Locate the cell with the specified text and output its (x, y) center coordinate. 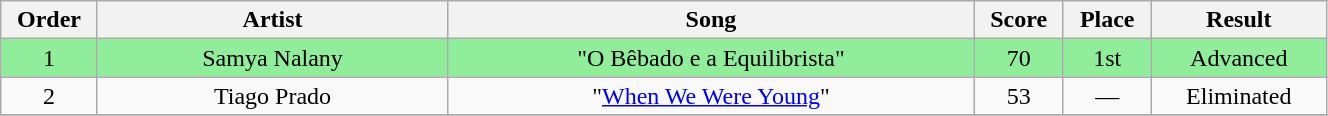
"When We Were Young" (711, 96)
1st (1107, 58)
Tiago Prado (272, 96)
Place (1107, 20)
1 (49, 58)
53 (1018, 96)
Samya Nalany (272, 58)
Score (1018, 20)
Song (711, 20)
— (1107, 96)
Artist (272, 20)
Order (49, 20)
70 (1018, 58)
Advanced (1238, 58)
Result (1238, 20)
2 (49, 96)
Eliminated (1238, 96)
"O Bêbado e a Equilibrista" (711, 58)
